Return (x, y) of the center of cell containing provided text 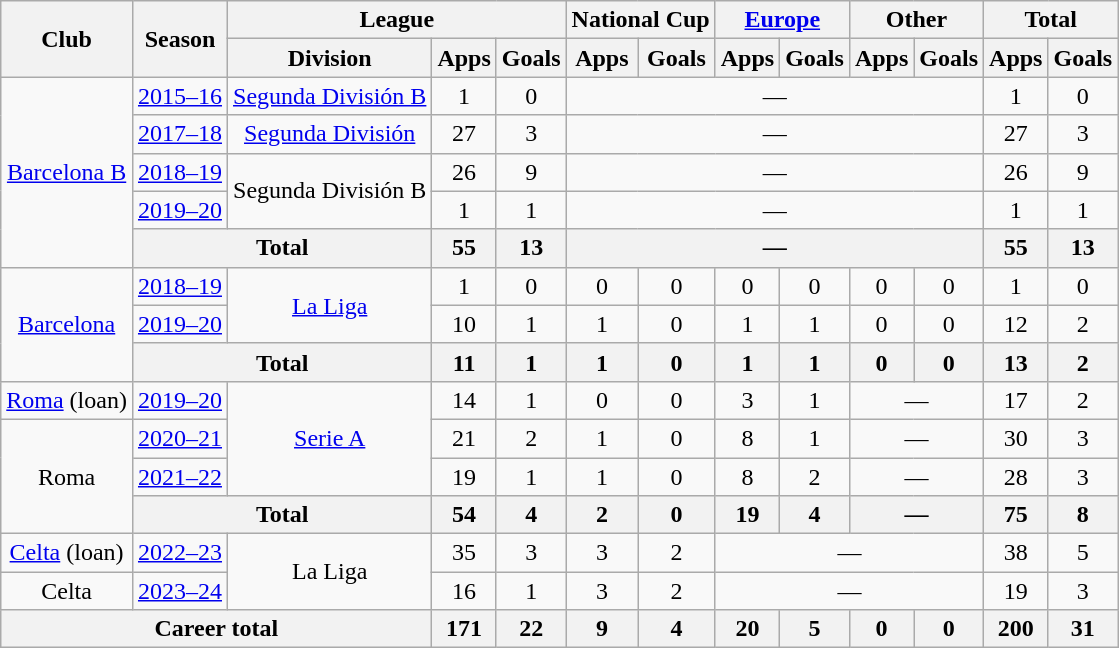
2020–21 (180, 438)
2021–22 (180, 477)
54 (464, 515)
2017–18 (180, 134)
Division (330, 58)
20 (747, 629)
Segunda División (330, 134)
2022–23 (180, 553)
35 (464, 553)
Club (67, 39)
31 (1083, 629)
22 (531, 629)
10 (464, 324)
Celta (loan) (67, 553)
17 (1016, 400)
Barcelona B (67, 172)
League (398, 20)
200 (1016, 629)
Roma (loan) (67, 400)
2023–24 (180, 591)
28 (1016, 477)
38 (1016, 553)
14 (464, 400)
2015–16 (180, 96)
Barcelona (67, 324)
21 (464, 438)
171 (464, 629)
12 (1016, 324)
30 (1016, 438)
16 (464, 591)
Europe (782, 20)
Season (180, 39)
Roma (67, 476)
Serie A (330, 438)
Career total (216, 629)
75 (1016, 515)
11 (464, 362)
Other (916, 20)
National Cup (640, 20)
Celta (67, 591)
